Locate the cell with the specified text and output its [X, Y] center coordinate. 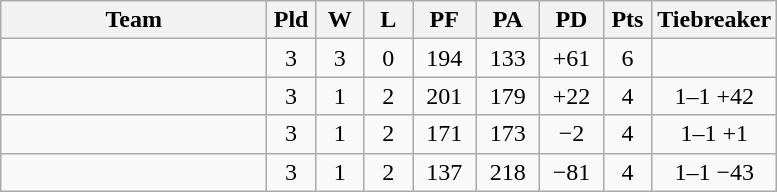
Pts [628, 20]
218 [508, 172]
Team [134, 20]
137 [444, 172]
Pld [292, 20]
PD [572, 20]
133 [508, 58]
L [388, 20]
171 [444, 134]
194 [444, 58]
W [340, 20]
1–1 −43 [714, 172]
1–1 +42 [714, 96]
PA [508, 20]
−81 [572, 172]
+61 [572, 58]
201 [444, 96]
PF [444, 20]
−2 [572, 134]
0 [388, 58]
173 [508, 134]
+22 [572, 96]
Tiebreaker [714, 20]
179 [508, 96]
1–1 +1 [714, 134]
6 [628, 58]
